Output the (X, Y) coordinate of the center of the cell containing the given text.  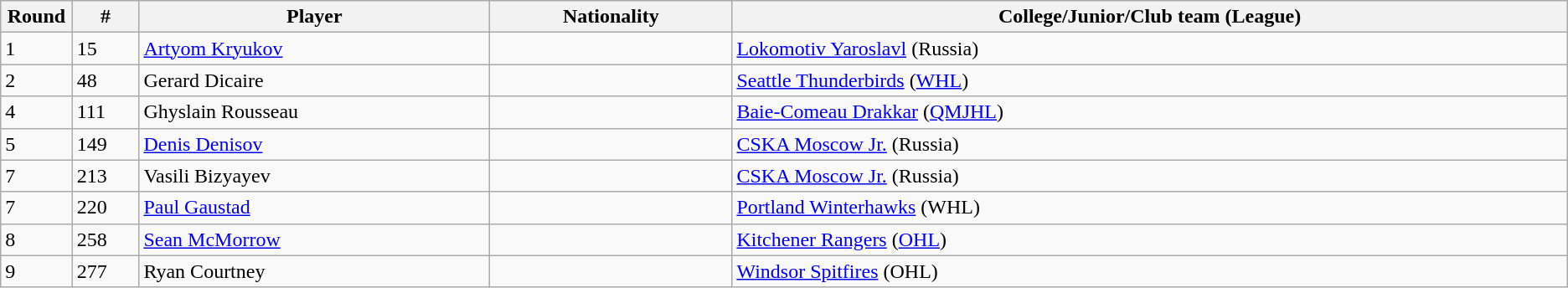
Lokomotiv Yaroslavl (Russia) (1149, 49)
Windsor Spitfires (OHL) (1149, 271)
Gerard Dicaire (315, 80)
Round (37, 17)
4 (37, 112)
15 (106, 49)
149 (106, 144)
Portland Winterhawks (WHL) (1149, 208)
48 (106, 80)
258 (106, 239)
Nationality (611, 17)
Player (315, 17)
Sean McMorrow (315, 239)
Seattle Thunderbirds (WHL) (1149, 80)
Kitchener Rangers (OHL) (1149, 239)
213 (106, 176)
9 (37, 271)
Baie-Comeau Drakkar (QMJHL) (1149, 112)
5 (37, 144)
111 (106, 112)
Denis Denisov (315, 144)
# (106, 17)
1 (37, 49)
277 (106, 271)
2 (37, 80)
Ghyslain Rousseau (315, 112)
8 (37, 239)
Vasili Bizyayev (315, 176)
Ryan Courtney (315, 271)
Paul Gaustad (315, 208)
220 (106, 208)
Artyom Kryukov (315, 49)
College/Junior/Club team (League) (1149, 17)
